Output the (x, y) coordinate of the center of the cell containing the given text.  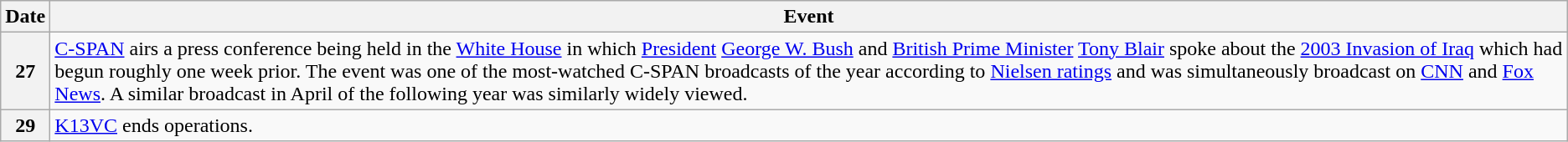
Date (25, 17)
K13VC ends operations. (809, 125)
29 (25, 125)
Event (809, 17)
27 (25, 71)
